For the text-containing cell, return its midpoint in (X, Y) coordinate format. 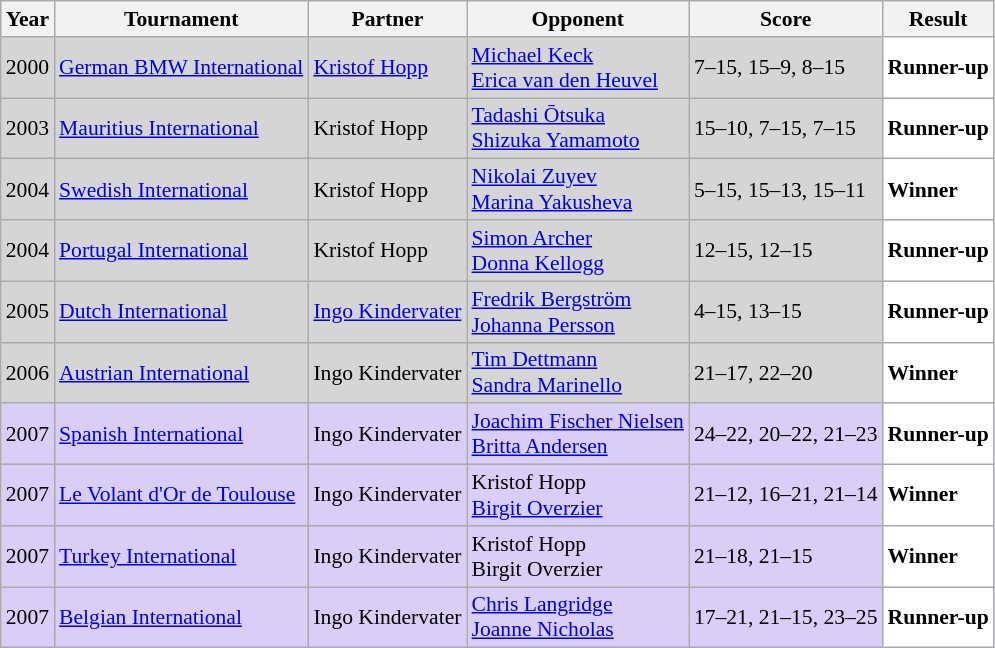
Score (786, 19)
Spanish International (181, 434)
Swedish International (181, 190)
2003 (28, 128)
21–18, 21–15 (786, 556)
21–17, 22–20 (786, 372)
Dutch International (181, 312)
2006 (28, 372)
21–12, 16–21, 21–14 (786, 496)
German BMW International (181, 68)
Tim Dettmann Sandra Marinello (578, 372)
Partner (387, 19)
7–15, 15–9, 8–15 (786, 68)
Chris Langridge Joanne Nicholas (578, 618)
Tournament (181, 19)
Le Volant d'Or de Toulouse (181, 496)
2000 (28, 68)
Joachim Fischer Nielsen Britta Andersen (578, 434)
2005 (28, 312)
17–21, 21–15, 23–25 (786, 618)
Turkey International (181, 556)
Belgian International (181, 618)
15–10, 7–15, 7–15 (786, 128)
Opponent (578, 19)
Michael Keck Erica van den Heuvel (578, 68)
Fredrik Bergström Johanna Persson (578, 312)
Portugal International (181, 250)
24–22, 20–22, 21–23 (786, 434)
4–15, 13–15 (786, 312)
Year (28, 19)
Austrian International (181, 372)
Simon Archer Donna Kellogg (578, 250)
Mauritius International (181, 128)
Nikolai Zuyev Marina Yakusheva (578, 190)
Result (938, 19)
Tadashi Ōtsuka Shizuka Yamamoto (578, 128)
5–15, 15–13, 15–11 (786, 190)
12–15, 12–15 (786, 250)
